Search for the cell housing the specified text and yield its [X, Y] center coordinate. 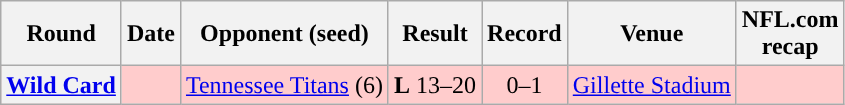
Record [525, 34]
Wild Card [62, 85]
Date [150, 34]
Gillette Stadium [652, 85]
Round [62, 34]
L 13–20 [434, 85]
0–1 [525, 85]
Opponent (seed) [284, 34]
NFL.comrecap [790, 34]
Result [434, 34]
Venue [652, 34]
Tennessee Titans (6) [284, 85]
